Return the (X, Y) coordinate for the center point of the cell that contains the specified text.  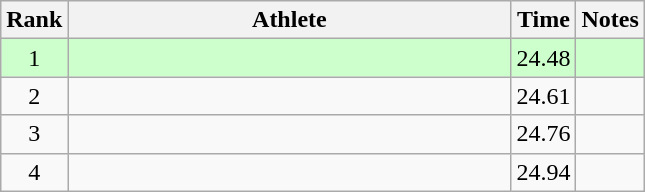
Notes (610, 20)
24.76 (544, 134)
Time (544, 20)
3 (34, 134)
4 (34, 172)
Rank (34, 20)
1 (34, 58)
24.48 (544, 58)
Athlete (290, 20)
24.61 (544, 96)
2 (34, 96)
24.94 (544, 172)
